Locate the cell with the specified text and output its [x, y] center coordinate. 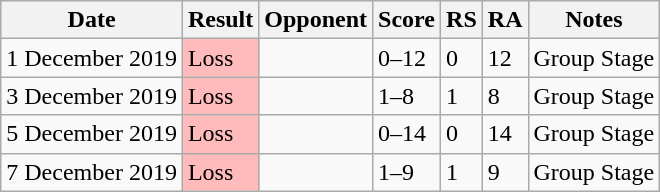
8 [505, 96]
9 [505, 172]
Score [407, 20]
RA [505, 20]
RS [462, 20]
Result [220, 20]
14 [505, 134]
1 December 2019 [92, 58]
Date [92, 20]
5 December 2019 [92, 134]
1–8 [407, 96]
12 [505, 58]
1–9 [407, 172]
3 December 2019 [92, 96]
0–12 [407, 58]
Opponent [316, 20]
Notes [594, 20]
0–14 [407, 134]
7 December 2019 [92, 172]
